Return the (x, y) coordinate for the center point of the cell that contains the specified text.  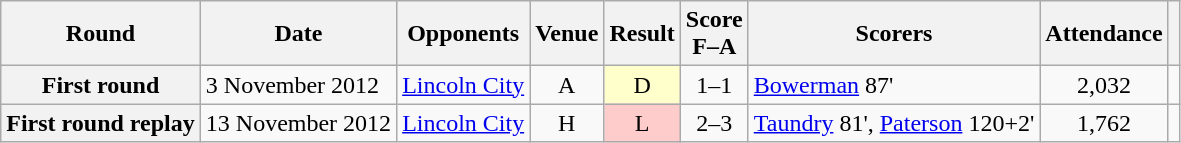
D (642, 85)
L (642, 123)
Result (642, 34)
H (567, 123)
2–3 (714, 123)
A (567, 85)
Taundry 81', Paterson 120+2' (894, 123)
First round replay (101, 123)
1,762 (1104, 123)
1–1 (714, 85)
2,032 (1104, 85)
Opponents (464, 34)
Attendance (1104, 34)
First round (101, 85)
Round (101, 34)
ScoreF–A (714, 34)
Venue (567, 34)
Date (298, 34)
Bowerman 87' (894, 85)
3 November 2012 (298, 85)
13 November 2012 (298, 123)
Scorers (894, 34)
